Extract the [X, Y] coordinate from the center of the cell holding the provided text.  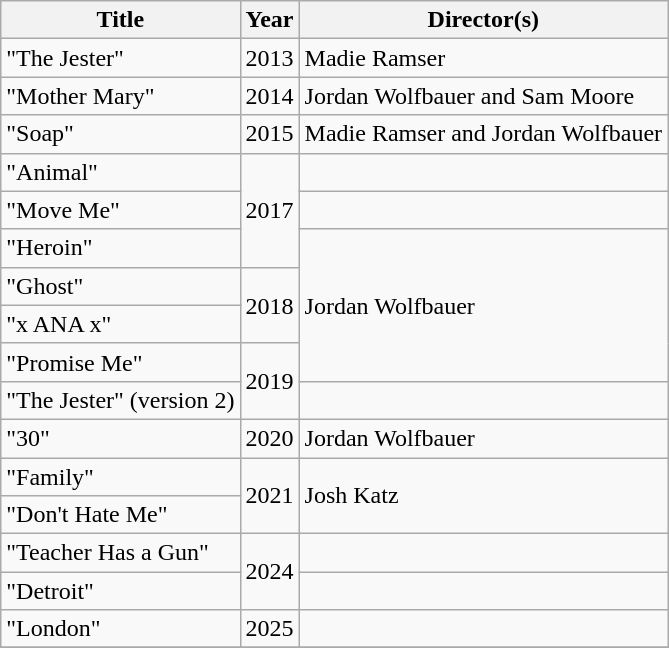
"London" [120, 629]
"x ANA x" [120, 324]
2014 [270, 96]
"Promise Me" [120, 362]
"The Jester" (version 2) [120, 400]
2018 [270, 305]
"Mother Mary" [120, 96]
Year [270, 20]
"Animal" [120, 172]
2015 [270, 134]
2019 [270, 381]
"Detroit" [120, 591]
Madie Ramser and Jordan Wolfbauer [484, 134]
"Family" [120, 477]
"Heroin" [120, 248]
"Soap" [120, 134]
"The Jester" [120, 58]
"Ghost" [120, 286]
Title [120, 20]
Josh Katz [484, 496]
2024 [270, 572]
"Teacher Has a Gun" [120, 553]
Madie Ramser [484, 58]
2017 [270, 210]
2020 [270, 438]
"Don't Hate Me" [120, 515]
Director(s) [484, 20]
2013 [270, 58]
2021 [270, 496]
"30" [120, 438]
2025 [270, 629]
Jordan Wolfbauer and Sam Moore [484, 96]
"Move Me" [120, 210]
